Return [X, Y] of the center of cell containing provided text 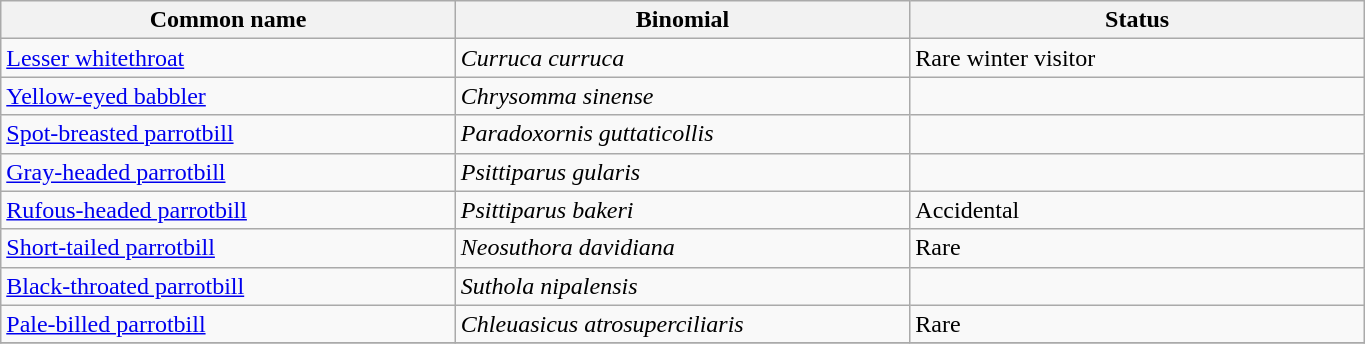
Paradoxornis guttaticollis [682, 134]
Common name [228, 20]
Gray-headed parrotbill [228, 172]
Suthola nipalensis [682, 286]
Short-tailed parrotbill [228, 248]
Curruca curruca [682, 58]
Spot-breasted parrotbill [228, 134]
Rufous-headed parrotbill [228, 210]
Rare winter visitor [1138, 58]
Psittiparus bakeri [682, 210]
Chleuasicus atrosuperciliaris [682, 324]
Neosuthora davidiana [682, 248]
Accidental [1138, 210]
Binomial [682, 20]
Yellow-eyed babbler [228, 96]
Black-throated parrotbill [228, 286]
Status [1138, 20]
Chrysomma sinense [682, 96]
Pale-billed parrotbill [228, 324]
Lesser whitethroat [228, 58]
Psittiparus gularis [682, 172]
